Determine the (x, y) coordinate at the center of the cell enclosing the given text.  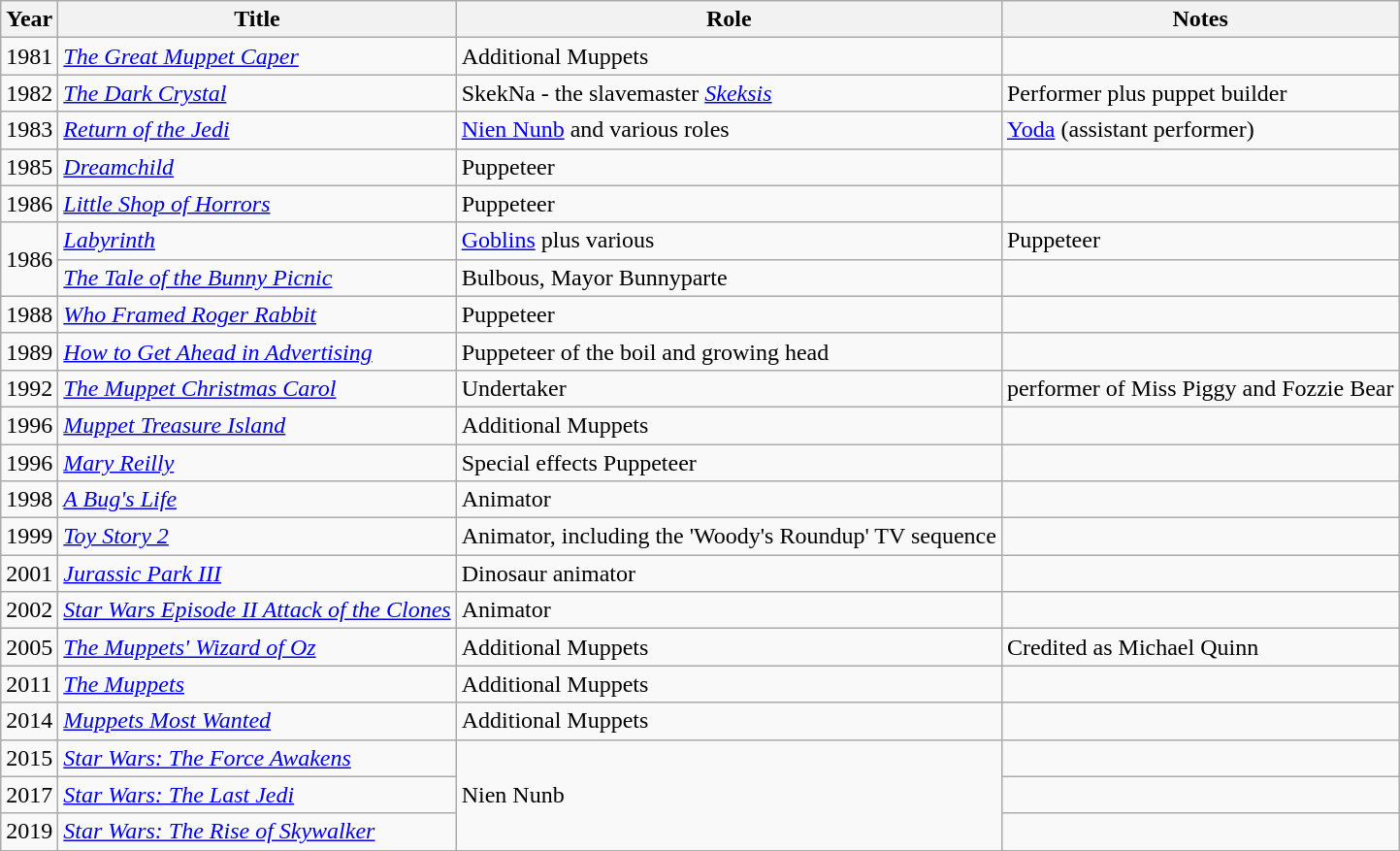
Undertaker (729, 388)
The Dark Crystal (257, 93)
Role (729, 19)
2011 (29, 684)
Little Shop of Horrors (257, 204)
Nien Nunb (729, 795)
The Muppets (257, 684)
2014 (29, 721)
2017 (29, 795)
1998 (29, 500)
Bulbous, Mayor Bunnyparte (729, 278)
2019 (29, 832)
Mary Reilly (257, 463)
Puppeteer of the boil and growing head (729, 351)
The Muppets' Wizard of Oz (257, 647)
2005 (29, 647)
A Bug's Life (257, 500)
1985 (29, 167)
Jurassic Park III (257, 573)
2001 (29, 573)
Nien Nunb and various roles (729, 130)
The Muppet Christmas Carol (257, 388)
1999 (29, 537)
The Tale of the Bunny Picnic (257, 278)
1981 (29, 56)
Animator, including the 'Woody's Roundup' TV sequence (729, 537)
1983 (29, 130)
Star Wars: The Last Jedi (257, 795)
Star Wars: The Force Awakens (257, 758)
1989 (29, 351)
Who Framed Roger Rabbit (257, 314)
Muppets Most Wanted (257, 721)
Star Wars: The Rise of Skywalker (257, 832)
Year (29, 19)
Performer plus puppet builder (1200, 93)
Yoda (assistant performer) (1200, 130)
Return of the Jedi (257, 130)
1992 (29, 388)
performer of Miss Piggy and Fozzie Bear (1200, 388)
Labyrinth (257, 241)
Goblins plus various (729, 241)
1988 (29, 314)
1982 (29, 93)
2015 (29, 758)
Muppet Treasure Island (257, 425)
Title (257, 19)
Credited as Michael Quinn (1200, 647)
SkekNa - the slavemaster Skeksis (729, 93)
Toy Story 2 (257, 537)
Notes (1200, 19)
Dinosaur animator (729, 573)
2002 (29, 610)
How to Get Ahead in Advertising (257, 351)
Star Wars Episode II Attack of the Clones (257, 610)
Special effects Puppeteer (729, 463)
The Great Muppet Caper (257, 56)
Dreamchild (257, 167)
